Pinpoint the cell where the given text exists, returning its [x, y] midpoint coordinate. 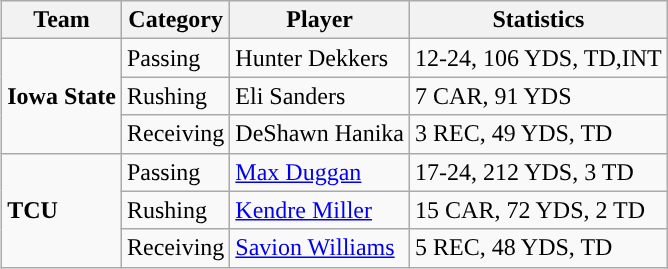
Max Duggan [320, 172]
15 CAR, 72 YDS, 2 TD [539, 210]
Savion Williams [320, 248]
3 REC, 49 YDS, TD [539, 134]
Statistics [539, 20]
Player [320, 20]
TCU [62, 210]
Iowa State [62, 96]
7 CAR, 91 YDS [539, 96]
Category [175, 20]
Eli Sanders [320, 96]
DeShawn Hanika [320, 134]
5 REC, 48 YDS, TD [539, 248]
17-24, 212 YDS, 3 TD [539, 172]
Kendre Miller [320, 210]
Team [62, 20]
Hunter Dekkers [320, 58]
12-24, 106 YDS, TD,INT [539, 58]
